Scan for the cell matching the given text and deliver its (X, Y) coordinate at center. 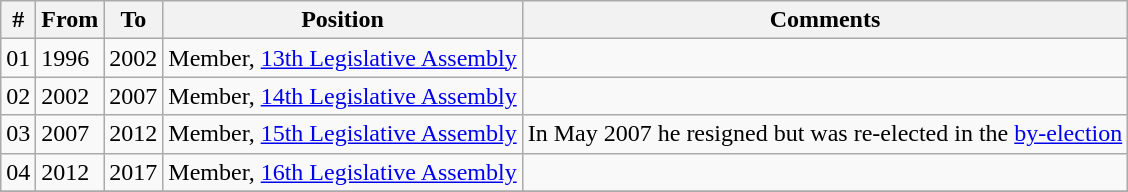
1996 (70, 58)
01 (18, 58)
Member, 14th Legislative Assembly (342, 96)
2017 (134, 172)
Member, 15th Legislative Assembly (342, 134)
03 (18, 134)
To (134, 20)
Comments (825, 20)
Position (342, 20)
From (70, 20)
# (18, 20)
Member, 13th Legislative Assembly (342, 58)
In May 2007 he resigned but was re-elected in the by-election (825, 134)
Member, 16th Legislative Assembly (342, 172)
04 (18, 172)
02 (18, 96)
